Detect which cell encompasses the target text, then output its [X, Y] center coordinate. 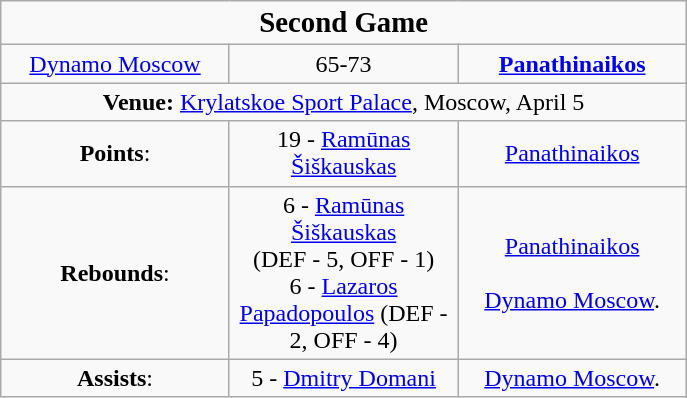
6 - Ramūnas Šiškauskas (DEF - 5, OFF - 1) 6 - Lazaros Papadopoulos (DEF - 2, OFF - 4) [344, 272]
Assists: [116, 378]
Rebounds: [116, 272]
19 - Ramūnas Šiškauskas [344, 154]
Second Game [344, 23]
Dynamo Moscow [116, 64]
Venue: Krylatskoe Sport Palace, Moscow, April 5 [344, 102]
Panathinaikos Dynamo Moscow. [572, 272]
65-73 [344, 64]
Dynamo Moscow. [572, 378]
Points: [116, 154]
5 - Dmitry Domani [344, 378]
